Scan for the cell matching the given text and deliver its [X, Y] coordinate at center. 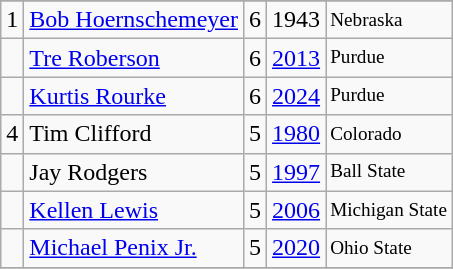
2024 [296, 96]
2020 [296, 248]
1997 [296, 172]
Kurtis Rourke [134, 96]
Ohio State [389, 248]
Kellen Lewis [134, 210]
4 [12, 134]
1980 [296, 134]
Jay Rodgers [134, 172]
Michael Penix Jr. [134, 248]
Tre Roberson [134, 58]
Michigan State [389, 210]
Ball State [389, 172]
Nebraska [389, 20]
Tim Clifford [134, 134]
Colorado [389, 134]
Bob Hoernschemeyer [134, 20]
2006 [296, 210]
2013 [296, 58]
1 [12, 20]
1943 [296, 20]
